Pinpoint the cell where the given text exists, returning its (X, Y) midpoint coordinate. 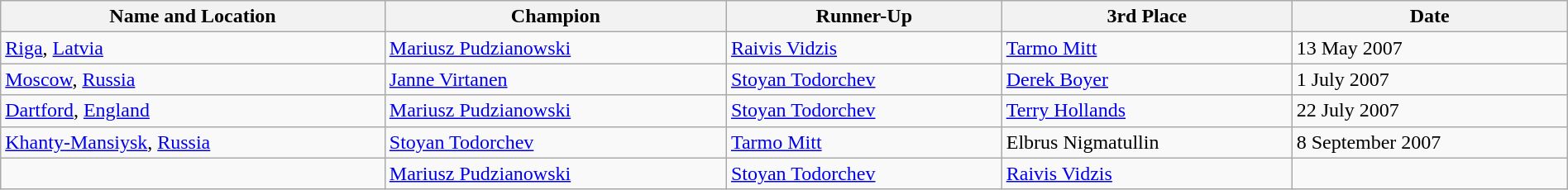
Terry Hollands (1146, 111)
Name and Location (194, 17)
1 July 2007 (1429, 79)
13 May 2007 (1429, 48)
Moscow, Russia (194, 79)
Riga, Latvia (194, 48)
Dartford, England (194, 111)
22 July 2007 (1429, 111)
3rd Place (1146, 17)
8 September 2007 (1429, 142)
Date (1429, 17)
Runner-Up (863, 17)
Elbrus Nigmatullin (1146, 142)
Derek Boyer (1146, 79)
Khanty-Mansiysk, Russia (194, 142)
Champion (556, 17)
Janne Virtanen (556, 79)
